Find where the given text appears and provide that cell's center as (X, Y) coordinate. 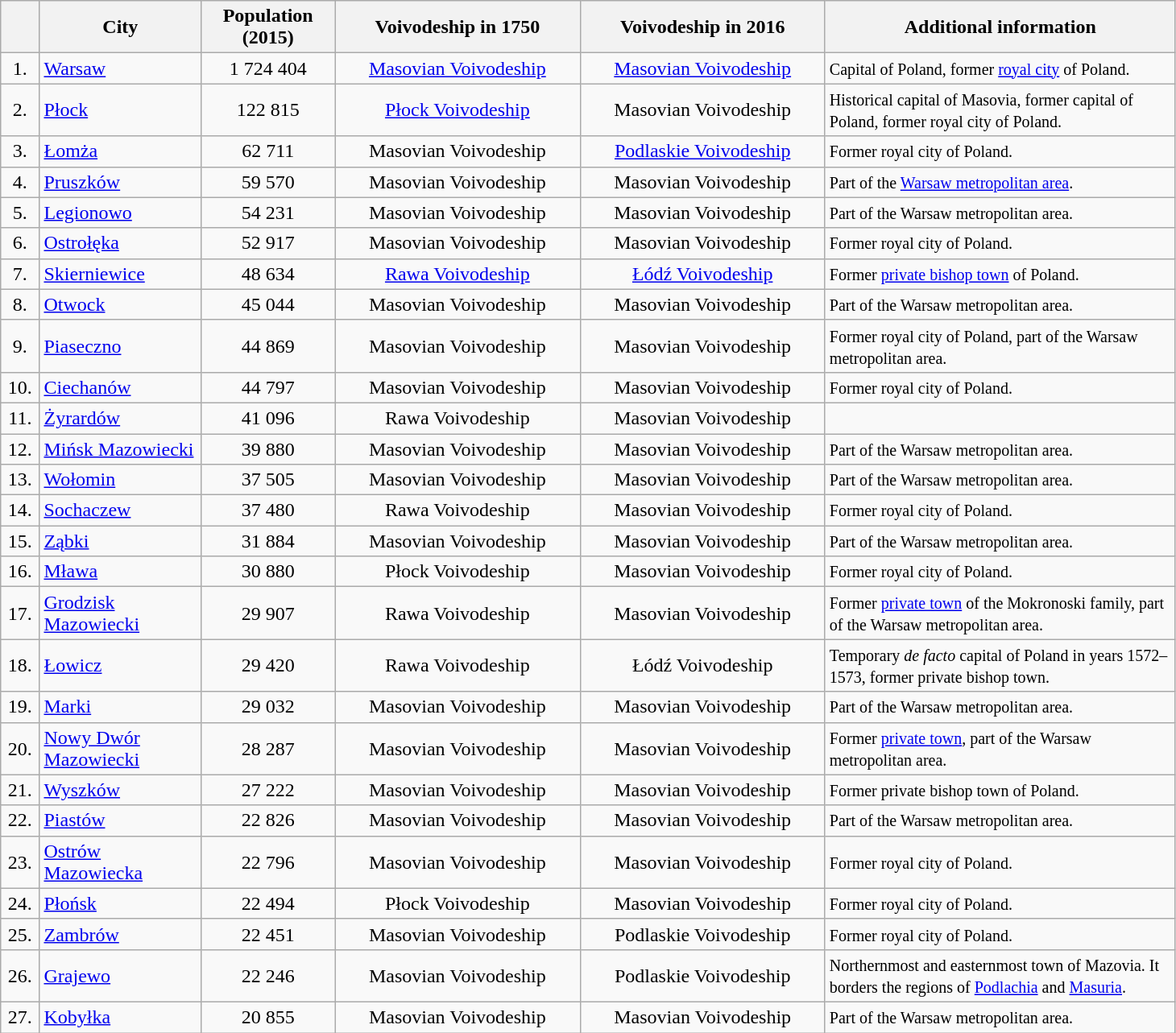
22 451 (268, 934)
Piaseczno (121, 346)
Zambrów (121, 934)
22 494 (268, 903)
21. (20, 790)
3. (20, 151)
City (121, 27)
22 796 (268, 862)
41 096 (268, 418)
Skierniewice (121, 274)
Northernmost and easternmost town of Mazovia. It borders the regions of Podlachia and Masuria. (1000, 976)
Mława (121, 572)
18. (20, 665)
11. (20, 418)
12. (20, 448)
22. (20, 820)
59 570 (268, 182)
Mińsk Mazowiecki (121, 448)
52 917 (268, 243)
1 724 404 (268, 68)
62 711 (268, 151)
Former private town of the Mokronoski family, part of the Warsaw metropolitan area. (1000, 614)
37 505 (268, 480)
Former royal city of Poland, part of the Warsaw metropolitan area. (1000, 346)
54 231 (268, 213)
29 420 (268, 665)
17. (20, 614)
Voivodeship in 2016 (702, 27)
6. (20, 243)
Legionowo (121, 213)
Kobyłka (121, 1017)
27 222 (268, 790)
44 869 (268, 346)
Otwock (121, 304)
Capital of Poland, former royal city of Poland. (1000, 68)
19. (20, 707)
Voivodeship in 1750 (458, 27)
37 480 (268, 510)
Wyszków (121, 790)
Marki (121, 707)
Ciechanów (121, 387)
8. (20, 304)
1. (20, 68)
28 287 (268, 749)
Łowicz (121, 665)
Płock (121, 109)
20 855 (268, 1017)
Płońsk (121, 903)
122 815 (268, 109)
Historical capital of Masovia, former capital of Poland, former royal city of Poland. (1000, 109)
24. (20, 903)
23. (20, 862)
Sochaczew (121, 510)
29 032 (268, 707)
Temporary de facto capital of Poland in years 1572–1573, former private bishop town. (1000, 665)
Ząbki (121, 541)
Former private town, part of the Warsaw metropolitan area. (1000, 749)
25. (20, 934)
Łomża (121, 151)
9. (20, 346)
30 880 (268, 572)
45 044 (268, 304)
29 907 (268, 614)
4. (20, 182)
13. (20, 480)
Additional information (1000, 27)
22 826 (268, 820)
5. (20, 213)
Żyrardów (121, 418)
Ostrów Mazowiecka (121, 862)
15. (20, 541)
26. (20, 976)
27. (20, 1017)
48 634 (268, 274)
10. (20, 387)
Pruszków (121, 182)
44 797 (268, 387)
Grodzisk Mazowiecki (121, 614)
Nowy Dwór Mazowiecki (121, 749)
14. (20, 510)
20. (20, 749)
7. (20, 274)
Grajewo (121, 976)
Ostrołęka (121, 243)
Warsaw (121, 68)
16. (20, 572)
Piastów (121, 820)
Wołomin (121, 480)
2. (20, 109)
22 246 (268, 976)
31 884 (268, 541)
Population (2015) (268, 27)
39 880 (268, 448)
